Identify which cell holds the provided text, then report its (X, Y) central coordinate. 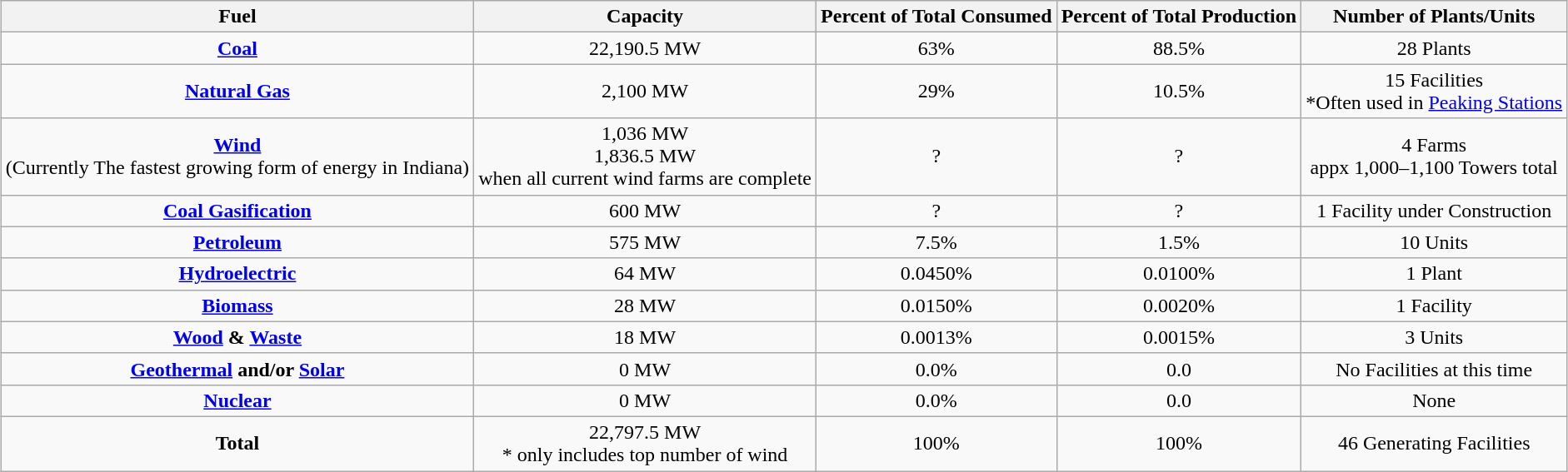
0.0100% (1179, 274)
7.5% (936, 242)
1 Plant (1435, 274)
Hydroelectric (237, 274)
Wind (Currently The fastest growing form of energy in Indiana) (237, 157)
88.5% (1179, 48)
0.0015% (1179, 337)
Wood & Waste (237, 337)
575 MW (645, 242)
Coal Gasification (237, 211)
Petroleum (237, 242)
28 Plants (1435, 48)
No Facilities at this time (1435, 369)
Coal (237, 48)
Number of Plants/Units (1435, 17)
0.0150% (936, 306)
22,797.5 MW * only includes top number of wind (645, 443)
Fuel (237, 17)
1,036 MW 1,836.5 MW when all current wind farms are complete (645, 157)
29% (936, 92)
Natural Gas (237, 92)
4 Farms appx 1,000–1,100 Towers total (1435, 157)
Biomass (237, 306)
Percent of Total Production (1179, 17)
46 Generating Facilities (1435, 443)
63% (936, 48)
1.5% (1179, 242)
3 Units (1435, 337)
Capacity (645, 17)
10 Units (1435, 242)
None (1435, 400)
15 Facilities *Often used in Peaking Stations (1435, 92)
10.5% (1179, 92)
Geothermal and/or Solar (237, 369)
2,100 MW (645, 92)
Nuclear (237, 400)
Total (237, 443)
1 Facility (1435, 306)
22,190.5 MW (645, 48)
0.0020% (1179, 306)
0.0013% (936, 337)
Percent of Total Consumed (936, 17)
28 MW (645, 306)
1 Facility under Construction (1435, 211)
18 MW (645, 337)
64 MW (645, 274)
600 MW (645, 211)
0.0450% (936, 274)
